Output the [X, Y] coordinate of the center of the cell containing the given text.  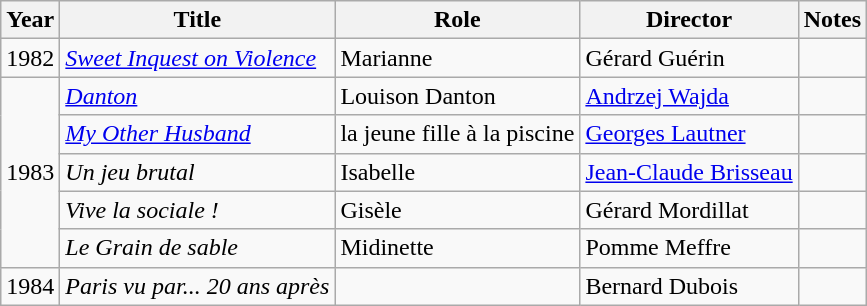
1983 [30, 172]
Danton [198, 96]
Notes [832, 20]
Pomme Meffre [689, 248]
Year [30, 20]
Director [689, 20]
Role [458, 20]
Un jeu brutal [198, 172]
Louison Danton [458, 96]
Gérard Mordillat [689, 210]
Georges Lautner [689, 134]
la jeune fille à la piscine [458, 134]
Le Grain de sable [198, 248]
Marianne [458, 58]
Isabelle [458, 172]
Midinette [458, 248]
Title [198, 20]
Jean-Claude Brisseau [689, 172]
Paris vu par... 20 ans après [198, 286]
Gérard Guérin [689, 58]
Gisèle [458, 210]
1984 [30, 286]
Andrzej Wajda [689, 96]
Vive la sociale ! [198, 210]
Bernard Dubois [689, 286]
1982 [30, 58]
My Other Husband [198, 134]
Sweet Inquest on Violence [198, 58]
